Determine the (X, Y) coordinate at the center of the cell enclosing the given text.  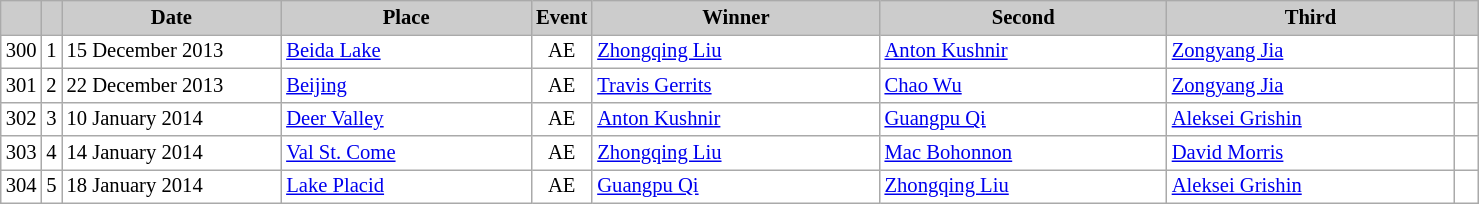
302 (22, 119)
304 (22, 186)
10 January 2014 (172, 119)
18 January 2014 (172, 186)
Beijing (406, 85)
Deer Valley (406, 119)
2 (51, 85)
1 (51, 51)
Date (172, 17)
Beida Lake (406, 51)
5 (51, 186)
Second (1024, 17)
14 January 2014 (172, 153)
300 (22, 51)
David Morris (1310, 153)
Winner (736, 17)
Place (406, 17)
4 (51, 153)
301 (22, 85)
Chao Wu (1024, 85)
Val St. Come (406, 153)
Third (1310, 17)
Mac Bohonnon (1024, 153)
22 December 2013 (172, 85)
3 (51, 119)
303 (22, 153)
Event (562, 17)
Travis Gerrits (736, 85)
Lake Placid (406, 186)
15 December 2013 (172, 51)
